For the text-containing cell, return its midpoint in (X, Y) coordinate format. 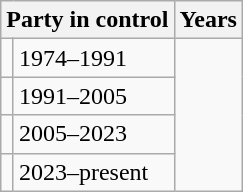
Years (208, 20)
2023–present (94, 172)
1974–1991 (94, 58)
Party in control (88, 20)
2005–2023 (94, 134)
1991–2005 (94, 96)
